Scan for the cell matching the given text and deliver its (x, y) coordinate at center. 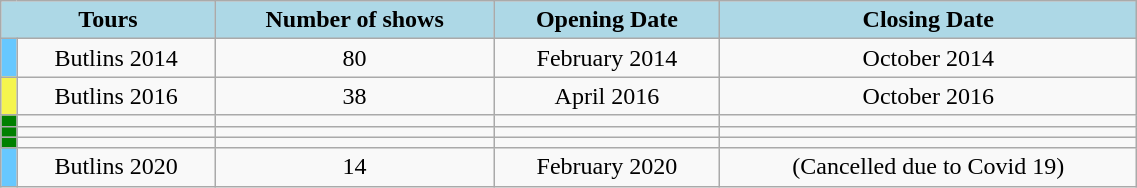
Opening Date (607, 20)
38 (354, 96)
(Cancelled due to Covid 19) (928, 167)
Number of shows (354, 20)
February 2020 (607, 167)
Butlins 2020 (116, 167)
April 2016 (607, 96)
February 2014 (607, 58)
Butlins 2016 (116, 96)
Tours (108, 20)
Closing Date (928, 20)
October 2014 (928, 58)
14 (354, 167)
October 2016 (928, 96)
Butlins 2014 (116, 58)
80 (354, 58)
